Pinpoint the cell where the given text exists, returning its [x, y] midpoint coordinate. 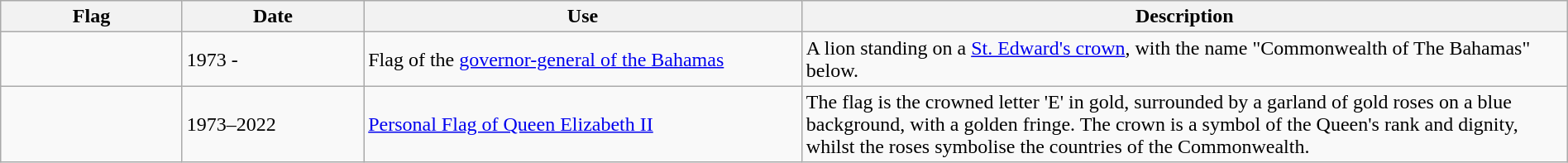
Personal Flag of Queen Elizabeth II [583, 124]
Flag of the governor-general of the Bahamas [583, 60]
Flag [91, 17]
Use [583, 17]
Date [273, 17]
A lion standing on a St. Edward's crown, with the name "Commonwealth of The Bahamas" below. [1184, 60]
1973 - [273, 60]
Description [1184, 17]
1973–2022 [273, 124]
